For the text-containing cell, return its midpoint in (X, Y) coordinate format. 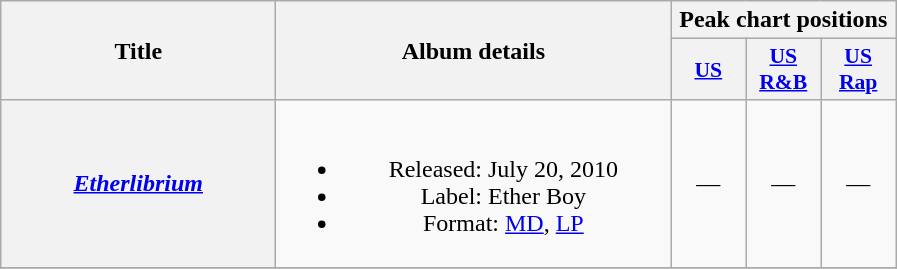
Peak chart positions (784, 20)
US (708, 70)
Album details (474, 50)
US R&B (784, 70)
US Rap (858, 70)
Title (138, 50)
Etherlibrium (138, 184)
Released: July 20, 2010Label: Ether BoyFormat: MD, LP (474, 184)
